Scan for the cell matching the given text and deliver its (x, y) coordinate at center. 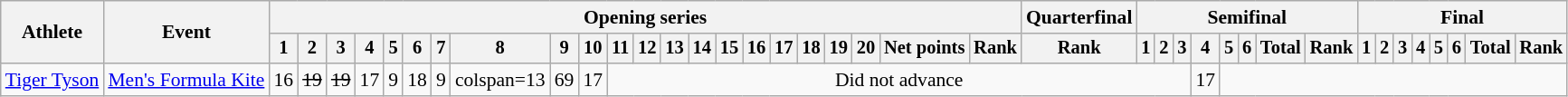
Men's Formula Kite (186, 80)
Event (186, 33)
15 (729, 49)
13 (674, 49)
Did not advance (899, 80)
colspan=13 (500, 80)
69 (565, 80)
Final (1462, 17)
Opening series (644, 17)
8 (500, 49)
20 (866, 49)
Net points (925, 49)
7 (442, 49)
11 (621, 49)
10 (593, 49)
Athlete (52, 33)
Tiger Tyson (52, 80)
Quarterfinal (1079, 17)
12 (647, 49)
14 (702, 49)
Semifinal (1247, 17)
